Identify which cell holds the provided text, then report its (x, y) central coordinate. 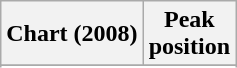
Chart (2008) (72, 34)
Peakposition (189, 34)
